From the cell containing the given text, extract its center point as [x, y] coordinate. 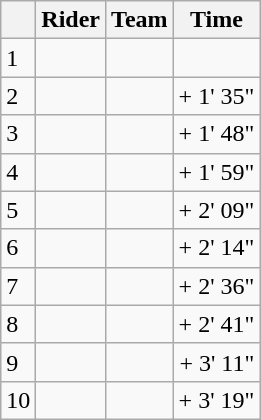
+ 1' 59" [216, 172]
+ 1' 35" [216, 96]
6 [18, 248]
+ 3' 11" [216, 362]
9 [18, 362]
Time [216, 20]
7 [18, 286]
1 [18, 58]
+ 2' 41" [216, 324]
4 [18, 172]
2 [18, 96]
Team [140, 20]
+ 1' 48" [216, 134]
+ 2' 09" [216, 210]
8 [18, 324]
+ 3' 19" [216, 400]
5 [18, 210]
10 [18, 400]
+ 2' 14" [216, 248]
+ 2' 36" [216, 286]
Rider [71, 20]
3 [18, 134]
